Search for the cell housing the specified text and yield its (x, y) center coordinate. 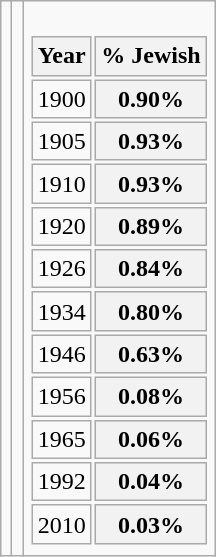
0.08% (151, 397)
1965 (62, 439)
1920 (62, 227)
0.06% (151, 439)
1926 (62, 269)
1905 (62, 141)
0.89% (151, 227)
1992 (62, 482)
2010 (62, 524)
0.80% (151, 312)
0.84% (151, 269)
1934 (62, 312)
1946 (62, 354)
0.03% (151, 524)
1910 (62, 184)
1956 (62, 397)
0.63% (151, 354)
Year % Jewish 1900 0.90% 1905 0.93% 1910 0.93% 1920 0.89% 1926 0.84% 1934 0.80% 1946 0.63% 1956 0.08% 1965 0.06% 1992 0.04% 2010 0.03% (120, 278)
Year (62, 56)
0.04% (151, 482)
% Jewish (151, 56)
0.90% (151, 99)
1900 (62, 99)
